Capture the cell that displays the provided text and extract its [X, Y] central coordinate. 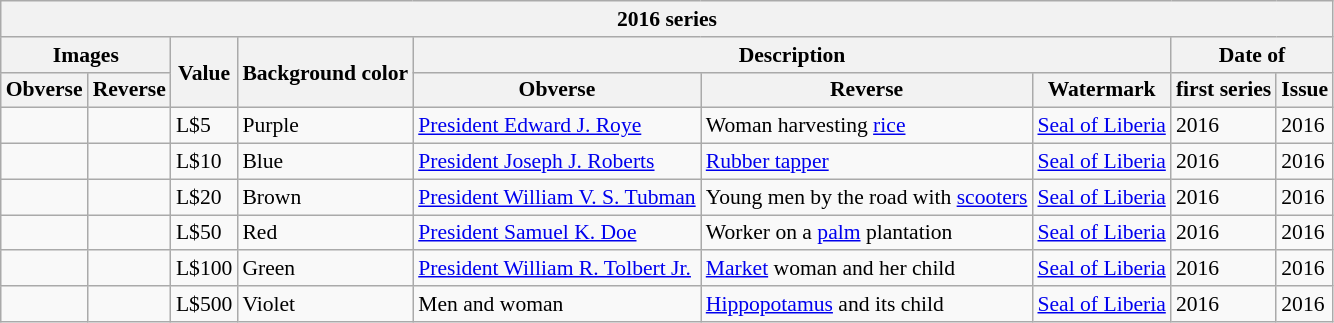
Brown [325, 197]
L$10 [204, 162]
President Edward J. Roye [557, 126]
L$50 [204, 233]
President Joseph J. Roberts [557, 162]
Value [204, 72]
President William V. S. Tubman [557, 197]
L$500 [204, 304]
Market woman and her child [867, 269]
first series [1224, 90]
Watermark [1101, 90]
Rubber tapper [867, 162]
Purple [325, 126]
Date of [1252, 55]
Description [792, 55]
2016 series [667, 19]
Images [86, 55]
Red [325, 233]
L$100 [204, 269]
Violet [325, 304]
Background color [325, 72]
President William R. Tolbert Jr. [557, 269]
Men and woman [557, 304]
Issue [1304, 90]
L$20 [204, 197]
President Samuel K. Doe [557, 233]
Young men by the road with scooters [867, 197]
L$5 [204, 126]
Woman harvesting rice [867, 126]
Worker on a palm plantation [867, 233]
Green [325, 269]
Hippopotamus and its child [867, 304]
Blue [325, 162]
